Output the (X, Y) coordinate of the center of the cell containing the given text.  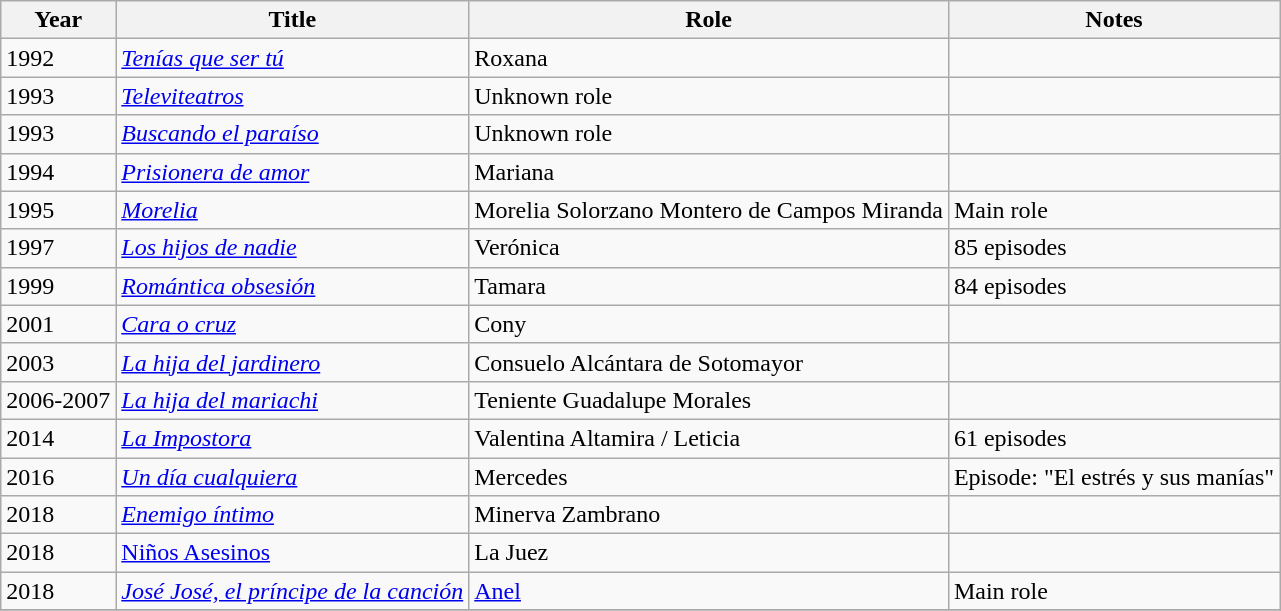
Episode: "El estrés y sus manías" (1114, 477)
Morelia (292, 210)
Anel (709, 591)
José José, el príncipe de la canción (292, 591)
84 episodes (1114, 286)
1994 (58, 172)
Role (709, 20)
61 episodes (1114, 438)
Teniente Guadalupe Morales (709, 400)
85 episodes (1114, 248)
Mercedes (709, 477)
Cara o cruz (292, 324)
Verónica (709, 248)
Televiteatros (292, 96)
1992 (58, 58)
Year (58, 20)
2014 (58, 438)
1999 (58, 286)
1995 (58, 210)
Mariana (709, 172)
Minerva Zambrano (709, 515)
Un día cualquiera (292, 477)
Morelia Solorzano Montero de Campos Miranda (709, 210)
2006-2007 (58, 400)
Romántica obsesión (292, 286)
1997 (58, 248)
Niños Asesinos (292, 553)
2016 (58, 477)
Notes (1114, 20)
Enemigo íntimo (292, 515)
Title (292, 20)
Valentina Altamira / Leticia (709, 438)
Roxana (709, 58)
La hija del mariachi (292, 400)
2003 (58, 362)
Tenías que ser tú (292, 58)
La hija del jardinero (292, 362)
La Impostora (292, 438)
Cony (709, 324)
Prisionera de amor (292, 172)
2001 (58, 324)
Consuelo Alcántara de Sotomayor (709, 362)
Buscando el paraíso (292, 134)
Tamara (709, 286)
Los hijos de nadie (292, 248)
La Juez (709, 553)
